Return (X, Y) of the center of cell containing provided text 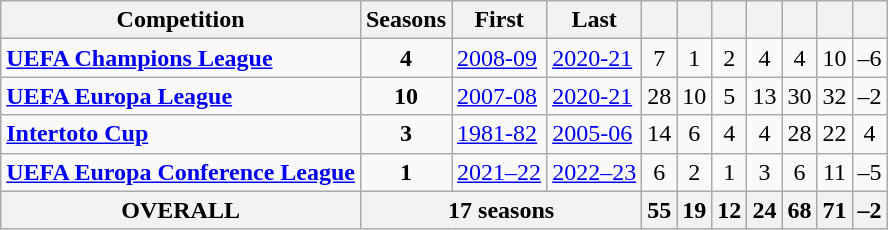
17 seasons (500, 210)
2021–22 (500, 172)
OVERALL (181, 210)
–5 (870, 172)
22 (834, 134)
7 (660, 58)
2007-08 (500, 96)
Last (594, 20)
2005-06 (594, 134)
UEFA Europa Conference League (181, 172)
30 (800, 96)
2008-09 (500, 58)
Competition (181, 20)
19 (694, 210)
24 (764, 210)
UEFA Champions League (181, 58)
First (500, 20)
13 (764, 96)
–6 (870, 58)
14 (660, 134)
71 (834, 210)
12 (730, 210)
55 (660, 210)
2022–23 (594, 172)
Seasons (406, 20)
11 (834, 172)
UEFA Europa League (181, 96)
5 (730, 96)
32 (834, 96)
68 (800, 210)
Intertoto Cup (181, 134)
1981-82 (500, 134)
